Extract the (x, y) coordinate from the center of the cell holding the provided text.  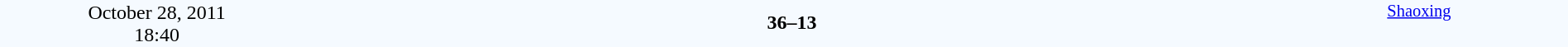
October 28, 201118:40 (157, 23)
36–13 (791, 22)
Shaoxing (1419, 23)
